Return (X, Y) of the center of cell containing provided text 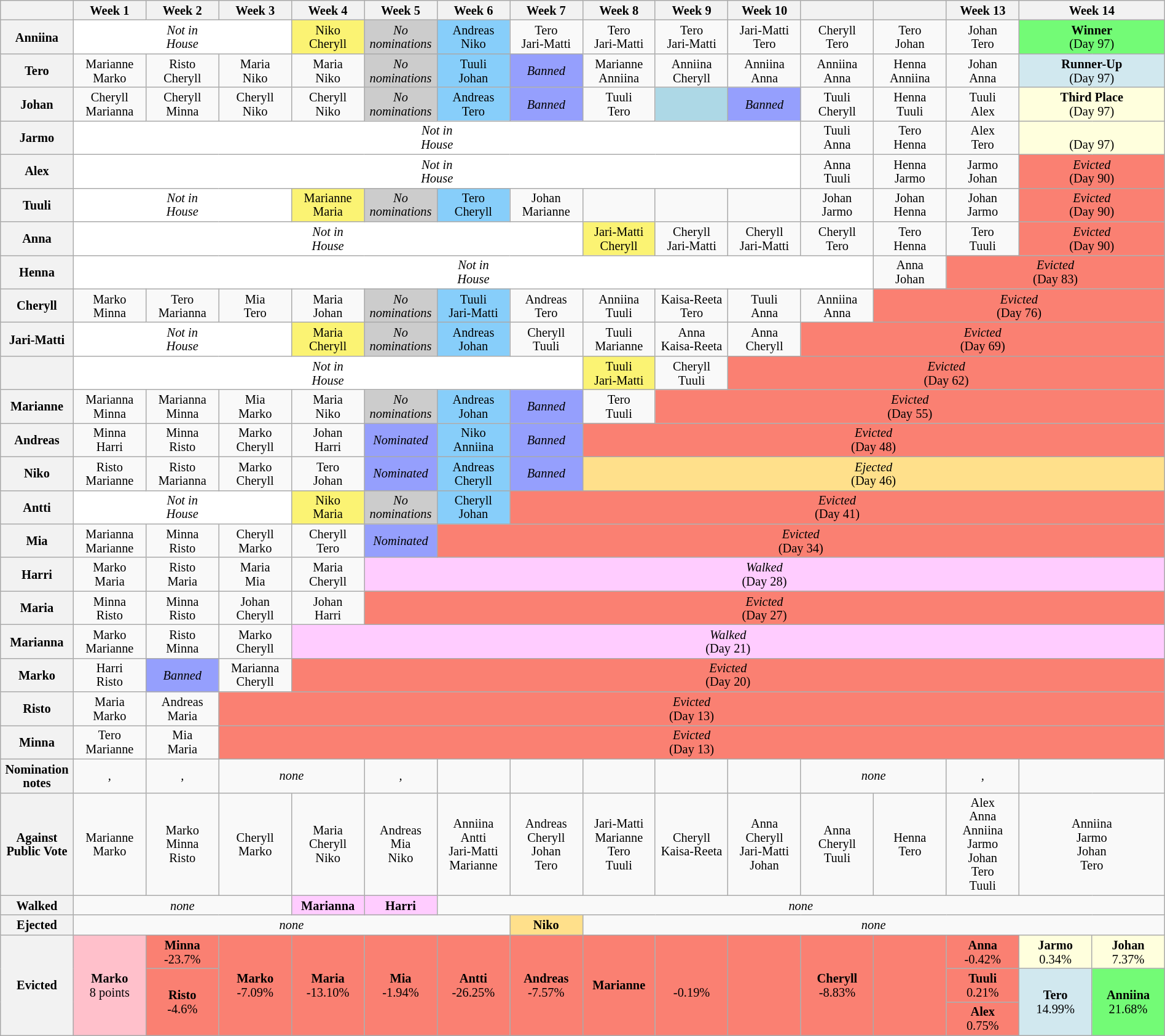
NikoAnniina (473, 440)
TeroMarianne (109, 742)
Walked (37, 905)
JohanCheryll (255, 608)
AnnaTuuli (837, 171)
Week 4 (328, 10)
Evicted(Day 76) (1019, 306)
AnnaJohan (910, 272)
Evicted(Day 48) (874, 440)
AndreasCheryllJohanTero (546, 844)
Tero Johan (328, 473)
Risto-4.6% (182, 1002)
Tuuli (37, 205)
(Day 97) (1091, 138)
Alex (37, 171)
Johan 7.37% (1128, 951)
HarriRisto (109, 675)
Maria-13.10% (328, 985)
Niko Cheryll (328, 37)
AndreasCheryll (473, 473)
TeroJohan (910, 37)
MariaMia (255, 574)
Runner-Up(Day 97) (1091, 70)
Cheryll Tero (328, 541)
Tero14.99% (1055, 1002)
Jari-MattiMarianneTeroTuuli (619, 844)
Johan Harri (328, 608)
Evicted (37, 985)
TuuliTero (619, 104)
Evicted(Day 83) (1056, 272)
Alex0.75% (983, 1019)
AnnaCheryll (764, 339)
AnnaCheryllJari-MattiJohan (764, 844)
JarmoJohan (983, 171)
Evicted(Day 20) (728, 675)
JohanHenna (910, 205)
Kaisa-ReetaTero (691, 306)
TeroCheryll (473, 205)
MariaMarko (109, 709)
CheryllJohan (473, 508)
MariannaCheryll (255, 675)
CheryllMarianna (109, 104)
Week 2 (182, 10)
Week 5 (401, 10)
Tuuli0.21% (983, 986)
Week 6 (473, 10)
Maria (37, 608)
MarianneAnniina (619, 70)
TuuliCheryll (837, 104)
NikoMaria (328, 508)
Week 1 (109, 10)
MarkoMinnaRisto (182, 844)
MarkoMarianne (109, 642)
TuuliMarianne (619, 339)
Minna (37, 742)
Week 10 (764, 10)
CheryllMinna (182, 104)
Tero (37, 70)
MarkoMaria (109, 574)
MiaTero (255, 306)
Ejected (37, 925)
MarkoMinna (109, 306)
Antti (37, 508)
Evicted(Day 41) (837, 508)
Andreas (37, 440)
RistoMarianna (182, 473)
CheryllKaisa-Reeta (691, 844)
MiaMarko (255, 407)
Week 14 (1091, 10)
RistoMaria (182, 574)
AlexAnnaAnniinaJarmoJohanTeroTuuli (983, 844)
TeroMarianna (182, 306)
AnniinaTuuli (619, 306)
MariaNiko (255, 70)
Evicted(Day 62) (946, 372)
Evicted(Day 55) (909, 407)
RistoMarianne (109, 473)
JohanTero (983, 37)
Jarmo 0.34% (1055, 951)
Week 7 (546, 10)
JohanHarri (328, 440)
Week 3 (255, 10)
Johan (37, 104)
Jarmo (37, 138)
HennaAnniina (910, 70)
Marko (37, 675)
MariaCheryllNiko (328, 844)
Anna (37, 238)
Walked(Day 28) (764, 574)
Mia (37, 541)
AndreasMiaNiko (401, 844)
HennaTuuli (910, 104)
Henna (37, 272)
HennaTero (910, 844)
Anniina (37, 37)
-0.19% (691, 985)
JohanAnna (983, 70)
Marianne Maria (328, 205)
AnnaCheryllTuuli (837, 844)
Nominationnotes (37, 775)
Anniina 21.68% (1128, 1002)
RistoCheryll (182, 70)
Marko-7.09% (255, 985)
AnniinaJarmoJohanTero (1091, 844)
Evicted(Day 34) (801, 541)
RistoMinna (182, 642)
TuuliJohan (473, 70)
AnniinaCheryll (691, 70)
Risto (37, 709)
Winner(Day 97) (1091, 37)
MariaJohan (328, 306)
Jari-MattiTero (764, 37)
AnnaKaisa-Reeta (691, 339)
Minna-23.7% (182, 951)
Cheryll (37, 306)
AgainstPublic Vote (37, 844)
Week 13 (983, 10)
TuuliAlex (983, 104)
JohanMarianne (546, 205)
Mia-1.94% (401, 985)
AlexTero (983, 138)
AnniinaAnttiJari-MattiMarianne (473, 844)
Andreas-7.57% (546, 985)
Antti-26.25% (473, 985)
AndreasNiko (473, 37)
MiaMaria (182, 742)
MinnaHarri (109, 440)
Walked(Day 21) (728, 642)
Marko8 points (109, 985)
MariannaMarianne (109, 541)
HennaJarmo (910, 171)
AndreasMaria (182, 709)
Cheryll-8.83% (837, 985)
Third Place(Day 97) (1091, 104)
Week 9 (691, 10)
Week 8 (619, 10)
Jari-MattiCheryll (619, 238)
Jari-Matti (37, 339)
Evicted(Day 69) (983, 339)
Anna-0.42% (983, 951)
Ejected(Day 46) (874, 473)
Evicted(Day 27) (764, 608)
